Capture the cell that displays the provided text and extract its (x, y) central coordinate. 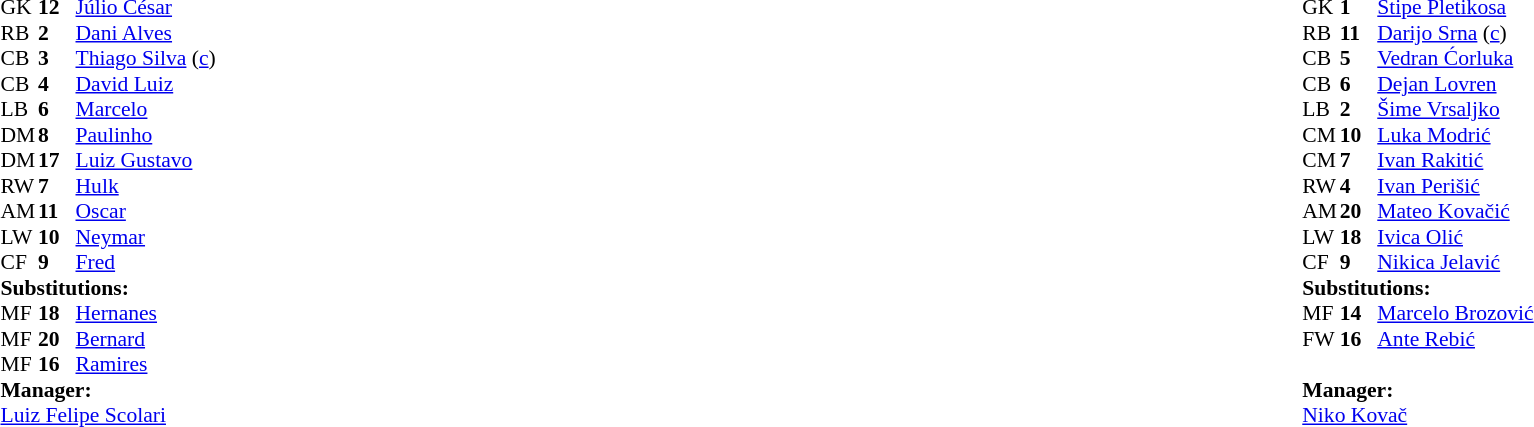
Paulinho (146, 135)
17 (57, 161)
Šime Vrsaljko (1455, 109)
FW (1321, 339)
Dani Alves (146, 33)
Vedran Ćorluka (1455, 59)
Fred (146, 263)
David Luiz (146, 84)
Thiago Silva (c) (146, 59)
Oscar (146, 211)
Ramires (146, 365)
Marcelo Brozović (1455, 313)
Ivica Olić (1455, 237)
5 (1359, 59)
Ante Rebić (1455, 339)
Luiz Gustavo (146, 161)
Neymar (146, 237)
Dejan Lovren (1455, 84)
Marcelo (146, 109)
3 (57, 59)
Nikica Jelavić (1455, 263)
Luka Modrić (1455, 135)
Darijo Srna (c) (1455, 33)
14 (1359, 313)
Hulk (146, 186)
Ivan Rakitić (1455, 161)
Ivan Perišić (1455, 186)
Hernanes (146, 313)
8 (57, 135)
Mateo Kovačić (1455, 211)
Bernard (146, 339)
